Extract the [x, y] coordinate from the center of the cell holding the provided text.  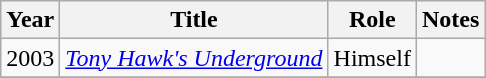
Notes [450, 20]
Title [194, 20]
Tony Hawk's Underground [194, 58]
Role [372, 20]
2003 [30, 58]
Himself [372, 58]
Year [30, 20]
